Determine the [X, Y] coordinate at the center of the cell enclosing the given text.  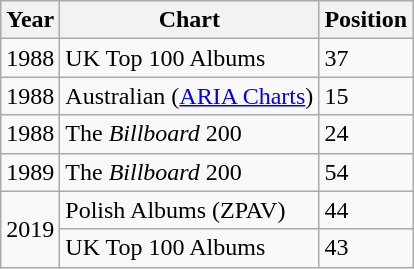
54 [366, 172]
44 [366, 210]
2019 [30, 229]
Year [30, 20]
15 [366, 96]
Australian (ARIA Charts) [190, 96]
Polish Albums (ZPAV) [190, 210]
43 [366, 248]
Position [366, 20]
24 [366, 134]
37 [366, 58]
1989 [30, 172]
Chart [190, 20]
